Scan for the cell matching the given text and deliver its [X, Y] coordinate at center. 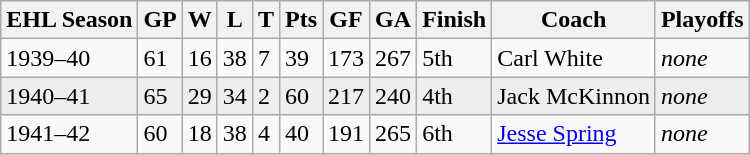
2 [266, 96]
217 [346, 96]
240 [394, 96]
Jesse Spring [574, 134]
Finish [454, 20]
65 [160, 96]
1940–41 [70, 96]
18 [200, 134]
GP [160, 20]
L [234, 20]
4th [454, 96]
267 [394, 58]
Playoffs [702, 20]
GA [394, 20]
Coach [574, 20]
T [266, 20]
29 [200, 96]
191 [346, 134]
1939–40 [70, 58]
265 [394, 134]
7 [266, 58]
39 [300, 58]
173 [346, 58]
6th [454, 134]
Carl White [574, 58]
EHL Season [70, 20]
40 [300, 134]
4 [266, 134]
GF [346, 20]
34 [234, 96]
5th [454, 58]
Jack McKinnon [574, 96]
16 [200, 58]
61 [160, 58]
1941–42 [70, 134]
W [200, 20]
Pts [300, 20]
